Determine the (X, Y) coordinate at the center of the cell enclosing the given text.  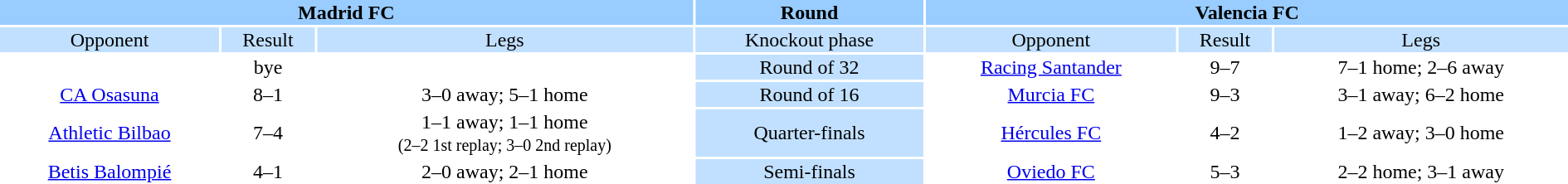
Oviedo FC (1050, 172)
CA Osasuna (110, 94)
2–2 home; 3–1 away (1420, 172)
Knockout phase (810, 40)
3–0 away; 5–1 home (504, 94)
4–1 (268, 172)
2–0 away; 2–1 home (504, 172)
Racing Santander (1050, 67)
Round (810, 12)
3–1 away; 6–2 home (1420, 94)
Round of 32 (810, 67)
8–1 (268, 94)
1–2 away; 3–0 home (1420, 133)
7–4 (268, 133)
Hércules FC (1050, 133)
Athletic Bilbao (110, 133)
9–7 (1225, 67)
1–1 away; 1–1 home(2–2 1st replay; 3–0 2nd replay) (504, 133)
Round of 16 (810, 94)
4–2 (1225, 133)
bye (268, 67)
Madrid FC (347, 12)
7–1 home; 2–6 away (1420, 67)
Quarter-finals (810, 133)
Betis Balompié (110, 172)
5–3 (1225, 172)
Valencia FC (1247, 12)
Semi-finals (810, 172)
Murcia FC (1050, 94)
9–3 (1225, 94)
